Return [X, Y] of the center of cell containing provided text 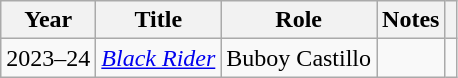
Year [48, 20]
Role [299, 20]
Title [158, 20]
Notes [411, 20]
Buboy Castillo [299, 58]
2023–24 [48, 58]
Black Rider [158, 58]
